Search for the cell housing the specified text and yield its [x, y] center coordinate. 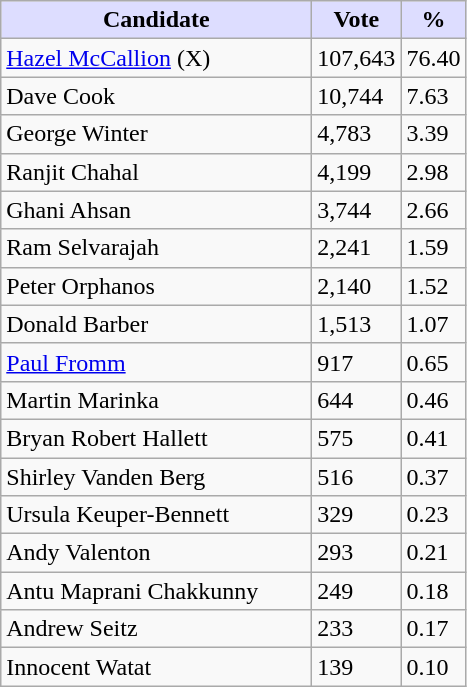
4,783 [356, 134]
76.40 [434, 58]
Andy Valenton [156, 553]
0.17 [434, 629]
4,199 [356, 172]
7.63 [434, 96]
Peter Orphanos [156, 286]
1.07 [434, 324]
1,513 [356, 324]
Ranjit Chahal [156, 172]
Donald Barber [156, 324]
Innocent Watat [156, 667]
0.21 [434, 553]
0.23 [434, 515]
Dave Cook [156, 96]
0.18 [434, 591]
516 [356, 477]
0.65 [434, 362]
2.98 [434, 172]
Ram Selvarajah [156, 248]
0.10 [434, 667]
2.66 [434, 210]
0.37 [434, 477]
0.46 [434, 400]
329 [356, 515]
Antu Maprani Chakkunny [156, 591]
1.59 [434, 248]
Shirley Vanden Berg [156, 477]
Martin Marinka [156, 400]
Ghani Ahsan [156, 210]
George Winter [156, 134]
Vote [356, 20]
0.41 [434, 438]
139 [356, 667]
% [434, 20]
3,744 [356, 210]
293 [356, 553]
10,744 [356, 96]
Ursula Keuper-Bennett [156, 515]
2,140 [356, 286]
Candidate [156, 20]
Hazel McCallion (X) [156, 58]
3.39 [434, 134]
575 [356, 438]
917 [356, 362]
Andrew Seitz [156, 629]
Bryan Robert Hallett [156, 438]
Paul Fromm [156, 362]
644 [356, 400]
1.52 [434, 286]
2,241 [356, 248]
107,643 [356, 58]
249 [356, 591]
233 [356, 629]
